From the cell containing the given text, extract its center point as (x, y) coordinate. 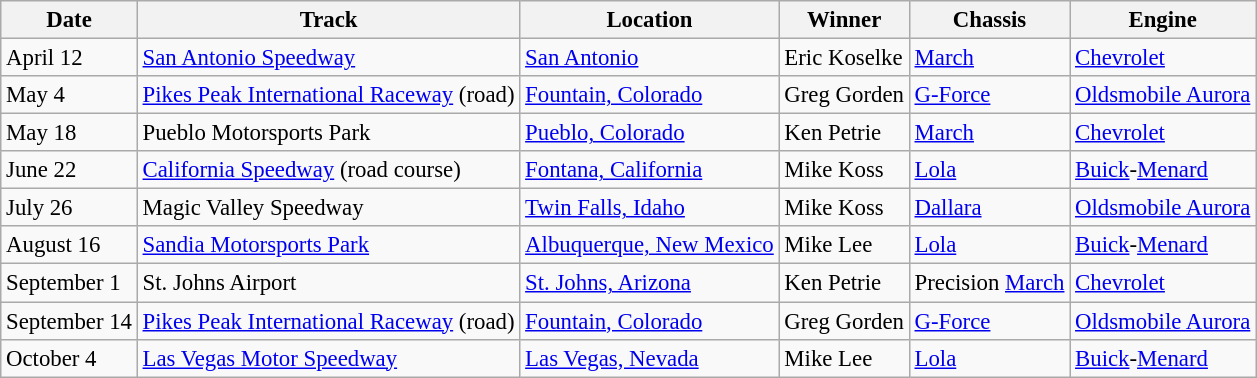
April 12 (69, 58)
Location (650, 20)
Magic Valley Speedway (328, 208)
San Antonio (650, 58)
Las Vegas, Nevada (650, 358)
June 22 (69, 170)
July 26 (69, 208)
October 4 (69, 358)
September 1 (69, 283)
May 4 (69, 95)
St. Johns Airport (328, 283)
California Speedway (road course) (328, 170)
Dallara (990, 208)
Albuquerque, New Mexico (650, 245)
Fontana, California (650, 170)
St. Johns, Arizona (650, 283)
September 14 (69, 321)
Eric Koselke (844, 58)
Track (328, 20)
May 18 (69, 133)
Sandia Motorsports Park (328, 245)
Twin Falls, Idaho (650, 208)
August 16 (69, 245)
Pueblo Motorsports Park (328, 133)
Las Vegas Motor Speedway (328, 358)
Date (69, 20)
Winner (844, 20)
Pueblo, Colorado (650, 133)
San Antonio Speedway (328, 58)
Chassis (990, 20)
Precision March (990, 283)
Engine (1163, 20)
